Scan for the cell matching the given text and deliver its (x, y) coordinate at center. 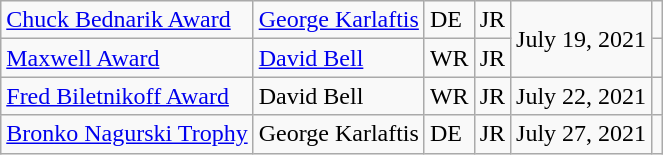
Chuck Bednarik Award (127, 20)
Maxwell Award (127, 58)
July 19, 2021 (582, 39)
Bronko Nagurski Trophy (127, 134)
Fred Biletnikoff Award (127, 96)
July 22, 2021 (582, 96)
July 27, 2021 (582, 134)
